Identify which cell holds the provided text, then report its [X, Y] central coordinate. 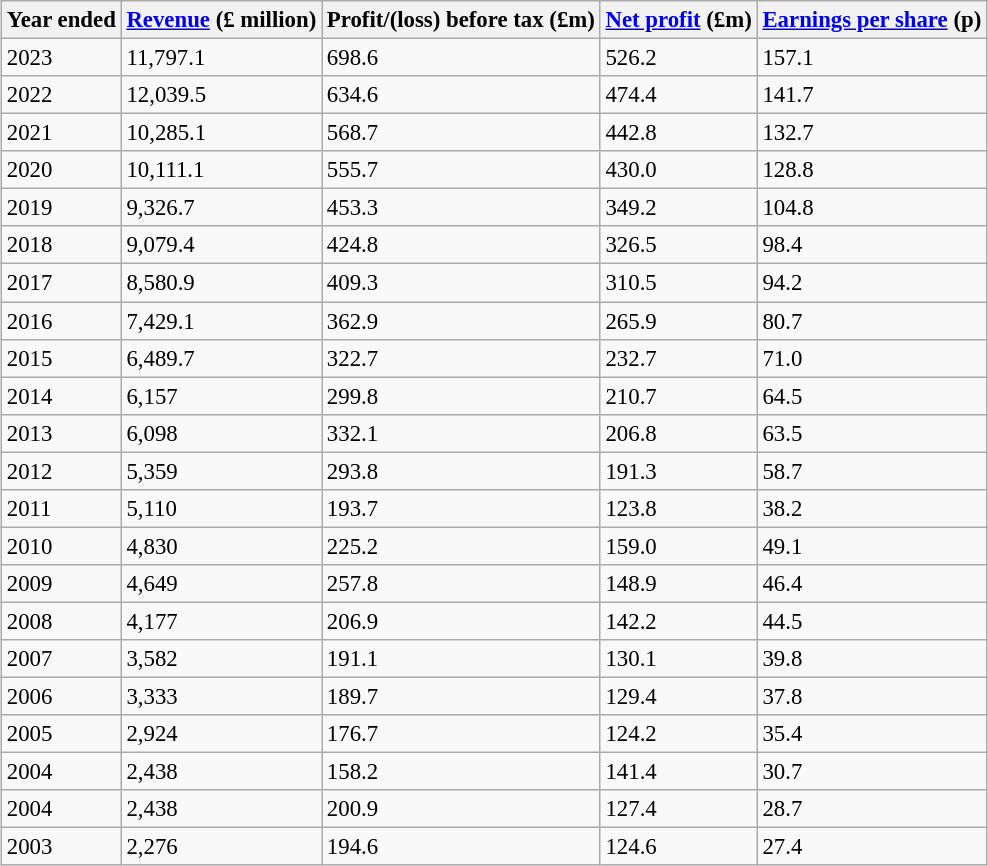
326.5 [678, 245]
265.9 [678, 321]
293.8 [462, 471]
2011 [61, 508]
3,333 [221, 696]
193.7 [462, 508]
322.7 [462, 358]
526.2 [678, 57]
2,276 [221, 847]
568.7 [462, 133]
12,039.5 [221, 95]
44.5 [872, 621]
2013 [61, 433]
124.6 [678, 847]
38.2 [872, 508]
141.7 [872, 95]
159.0 [678, 546]
225.2 [462, 546]
Earnings per share (p) [872, 20]
310.5 [678, 283]
2014 [61, 396]
35.4 [872, 734]
158.2 [462, 772]
80.7 [872, 321]
206.9 [462, 621]
2005 [61, 734]
27.4 [872, 847]
6,157 [221, 396]
4,177 [221, 621]
634.6 [462, 95]
2021 [61, 133]
58.7 [872, 471]
191.1 [462, 659]
98.4 [872, 245]
424.8 [462, 245]
10,111.1 [221, 170]
442.8 [678, 133]
430.0 [678, 170]
2009 [61, 584]
2022 [61, 95]
94.2 [872, 283]
148.9 [678, 584]
555.7 [462, 170]
409.3 [462, 283]
28.7 [872, 809]
142.2 [678, 621]
2008 [61, 621]
2007 [61, 659]
194.6 [462, 847]
2016 [61, 321]
362.9 [462, 321]
232.7 [678, 358]
10,285.1 [221, 133]
2020 [61, 170]
2003 [61, 847]
8,580.9 [221, 283]
64.5 [872, 396]
210.7 [678, 396]
5,110 [221, 508]
206.8 [678, 433]
2023 [61, 57]
Revenue (£ million) [221, 20]
349.2 [678, 208]
37.8 [872, 696]
2010 [61, 546]
104.8 [872, 208]
2006 [61, 696]
5,359 [221, 471]
2015 [61, 358]
191.3 [678, 471]
124.2 [678, 734]
257.8 [462, 584]
49.1 [872, 546]
39.8 [872, 659]
157.1 [872, 57]
176.7 [462, 734]
474.4 [678, 95]
127.4 [678, 809]
332.1 [462, 433]
2,924 [221, 734]
3,582 [221, 659]
Profit/(loss) before tax (£m) [462, 20]
141.4 [678, 772]
Net profit (£m) [678, 20]
9,326.7 [221, 208]
189.7 [462, 696]
200.9 [462, 809]
6,098 [221, 433]
129.4 [678, 696]
453.3 [462, 208]
30.7 [872, 772]
4,649 [221, 584]
132.7 [872, 133]
123.8 [678, 508]
130.1 [678, 659]
46.4 [872, 584]
6,489.7 [221, 358]
128.8 [872, 170]
71.0 [872, 358]
11,797.1 [221, 57]
2012 [61, 471]
2019 [61, 208]
4,830 [221, 546]
299.8 [462, 396]
9,079.4 [221, 245]
2017 [61, 283]
63.5 [872, 433]
2018 [61, 245]
7,429.1 [221, 321]
698.6 [462, 57]
Year ended [61, 20]
